Determine the [X, Y] coordinate at the center of the cell enclosing the given text.  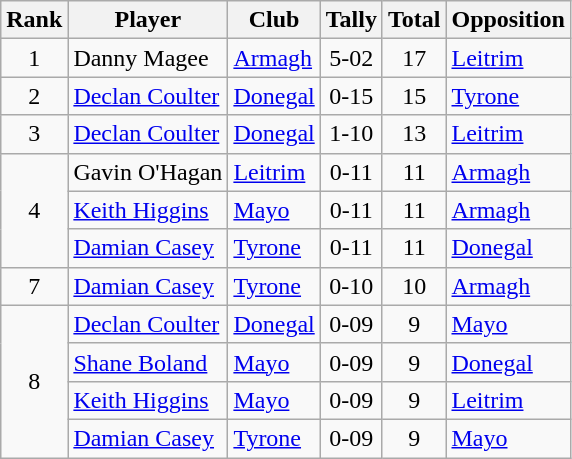
Rank [34, 20]
5-02 [351, 58]
1 [34, 58]
Tally [351, 20]
Player [148, 20]
8 [34, 381]
3 [34, 134]
4 [34, 210]
Gavin O'Hagan [148, 172]
Shane Boland [148, 362]
10 [414, 286]
0-10 [351, 286]
17 [414, 58]
2 [34, 96]
Total [414, 20]
Danny Magee [148, 58]
7 [34, 286]
15 [414, 96]
13 [414, 134]
1-10 [351, 134]
Opposition [508, 20]
0-15 [351, 96]
Club [274, 20]
